Detect which cell encompasses the target text, then output its (x, y) center coordinate. 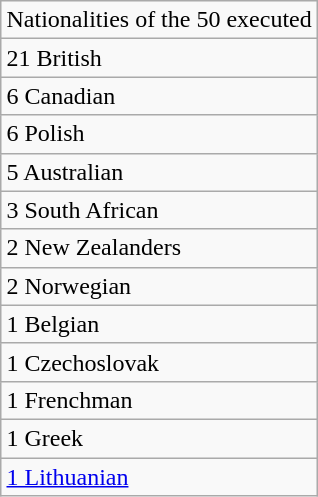
1 Czechoslovak (159, 362)
2 New Zealanders (159, 248)
21 British (159, 58)
3 South African (159, 210)
Nationalities of the 50 executed (159, 20)
6 Canadian (159, 96)
2 Norwegian (159, 286)
5 Australian (159, 172)
6 Polish (159, 134)
1 Frenchman (159, 400)
1 Belgian (159, 324)
1 Greek (159, 438)
1 Lithuanian (159, 477)
